Capture the cell that displays the provided text and extract its [x, y] central coordinate. 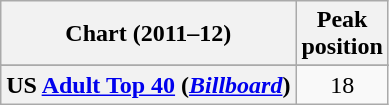
Peakposition [342, 34]
18 [342, 85]
US Adult Top 40 (Billboard) [148, 85]
Chart (2011–12) [148, 34]
